Detect which cell encompasses the target text, then output its (X, Y) center coordinate. 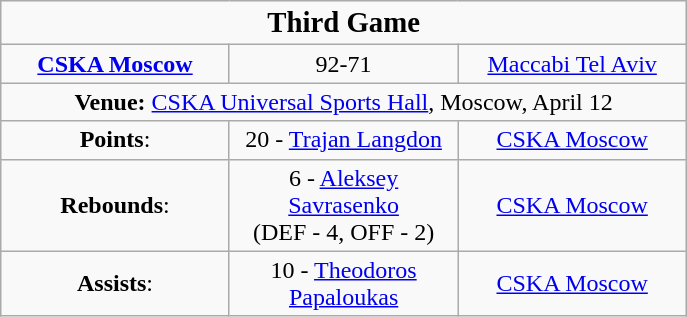
Maccabi Tel Aviv (572, 64)
10 - Theodoros Papaloukas (344, 284)
92-71 (344, 64)
6 - Aleksey Savrasenko (DEF - 4, OFF - 2) (344, 205)
20 - Trajan Langdon (344, 140)
Assists: (116, 284)
Third Game (344, 23)
Rebounds: (116, 205)
Points: (116, 140)
Venue: CSKA Universal Sports Hall, Moscow, April 12 (344, 102)
